Detect which cell encompasses the target text, then output its (x, y) center coordinate. 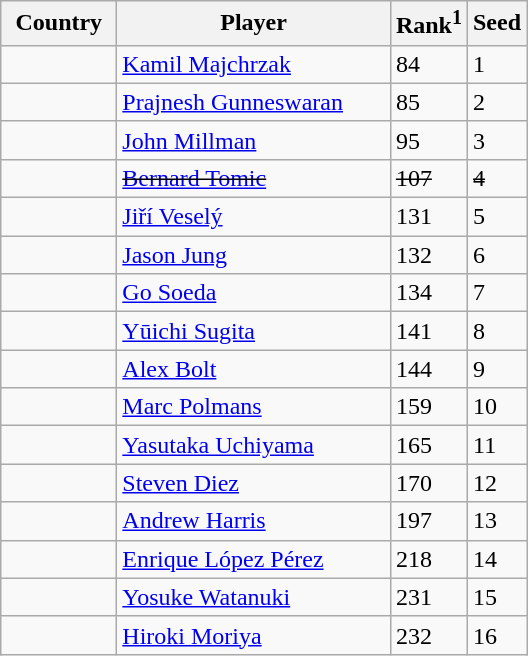
Go Soeda (254, 293)
13 (496, 521)
4 (496, 178)
232 (428, 635)
95 (428, 140)
3 (496, 140)
Yosuke Watanuki (254, 597)
Player (254, 24)
10 (496, 407)
170 (428, 483)
12 (496, 483)
11 (496, 445)
2 (496, 102)
Enrique López Pérez (254, 559)
Alex Bolt (254, 369)
8 (496, 331)
107 (428, 178)
132 (428, 255)
134 (428, 293)
Marc Polmans (254, 407)
144 (428, 369)
159 (428, 407)
165 (428, 445)
1 (496, 64)
9 (496, 369)
84 (428, 64)
Andrew Harris (254, 521)
Bernard Tomic (254, 178)
85 (428, 102)
Yasutaka Uchiyama (254, 445)
Jiří Veselý (254, 217)
218 (428, 559)
131 (428, 217)
Country (59, 24)
197 (428, 521)
6 (496, 255)
5 (496, 217)
141 (428, 331)
Kamil Majchrzak (254, 64)
231 (428, 597)
Hiroki Moriya (254, 635)
7 (496, 293)
John Millman (254, 140)
Yūichi Sugita (254, 331)
Rank1 (428, 24)
Seed (496, 24)
15 (496, 597)
Prajnesh Gunneswaran (254, 102)
Jason Jung (254, 255)
14 (496, 559)
16 (496, 635)
Steven Diez (254, 483)
